Pinpoint the cell where the given text exists, returning its (x, y) midpoint coordinate. 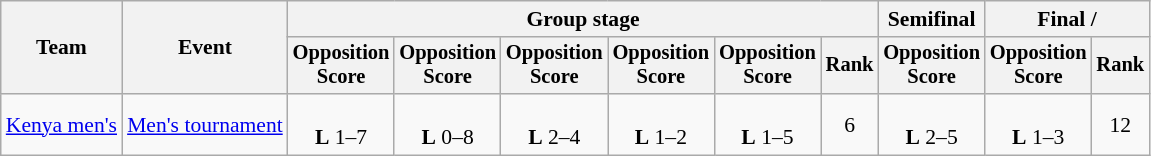
L 1–5 (768, 124)
L 2–4 (554, 124)
L 1–7 (342, 124)
Final / (1067, 19)
6 (850, 124)
L 2–5 (932, 124)
12 (1121, 124)
Team (62, 48)
Group stage (584, 19)
Kenya men's (62, 124)
Event (205, 48)
Semifinal (932, 19)
L 1–2 (662, 124)
L 1–3 (1038, 124)
Men's tournament (205, 124)
L 0–8 (448, 124)
